Detect which cell encompasses the target text, then output its [X, Y] center coordinate. 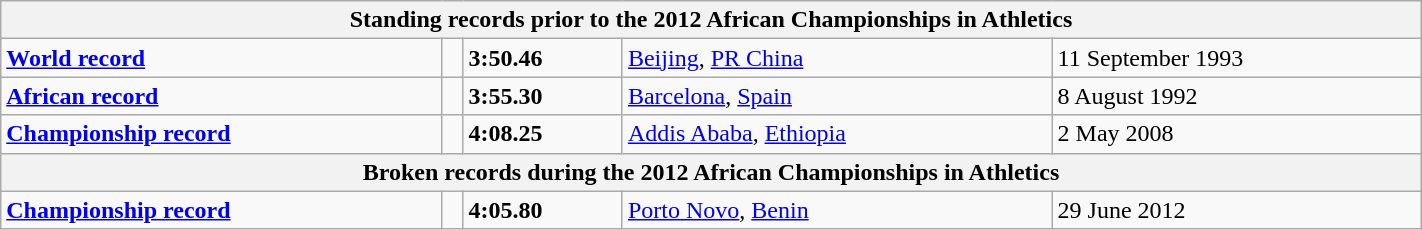
Beijing, PR China [837, 58]
29 June 2012 [1236, 210]
World record [222, 58]
Addis Ababa, Ethiopia [837, 134]
8 August 1992 [1236, 96]
African record [222, 96]
3:55.30 [543, 96]
3:50.46 [543, 58]
Porto Novo, Benin [837, 210]
2 May 2008 [1236, 134]
Standing records prior to the 2012 African Championships in Athletics [711, 20]
11 September 1993 [1236, 58]
4:08.25 [543, 134]
4:05.80 [543, 210]
Barcelona, Spain [837, 96]
Broken records during the 2012 African Championships in Athletics [711, 172]
